Capture the cell that displays the provided text and extract its (X, Y) central coordinate. 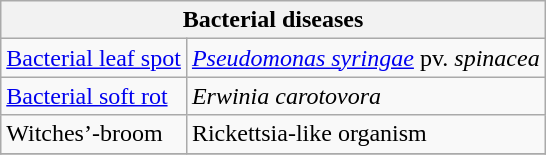
Rickettsia-like organism (366, 134)
Pseudomonas syringae pv. spinacea (366, 58)
Witches’-broom (94, 134)
Erwinia carotovora (366, 96)
Bacterial leaf spot (94, 58)
Bacterial soft rot (94, 96)
Bacterial diseases (273, 20)
